Find where the given text appears and provide that cell's center as (X, Y) coordinate. 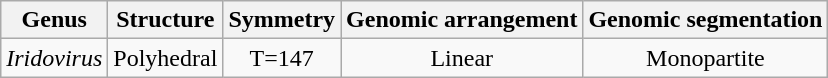
Symmetry (282, 20)
Genomic arrangement (462, 20)
Iridovirus (54, 58)
T=147 (282, 58)
Linear (462, 58)
Structure (166, 20)
Polyhedral (166, 58)
Genus (54, 20)
Genomic segmentation (706, 20)
Monopartite (706, 58)
